Output the (X, Y) coordinate of the center of the cell containing the given text.  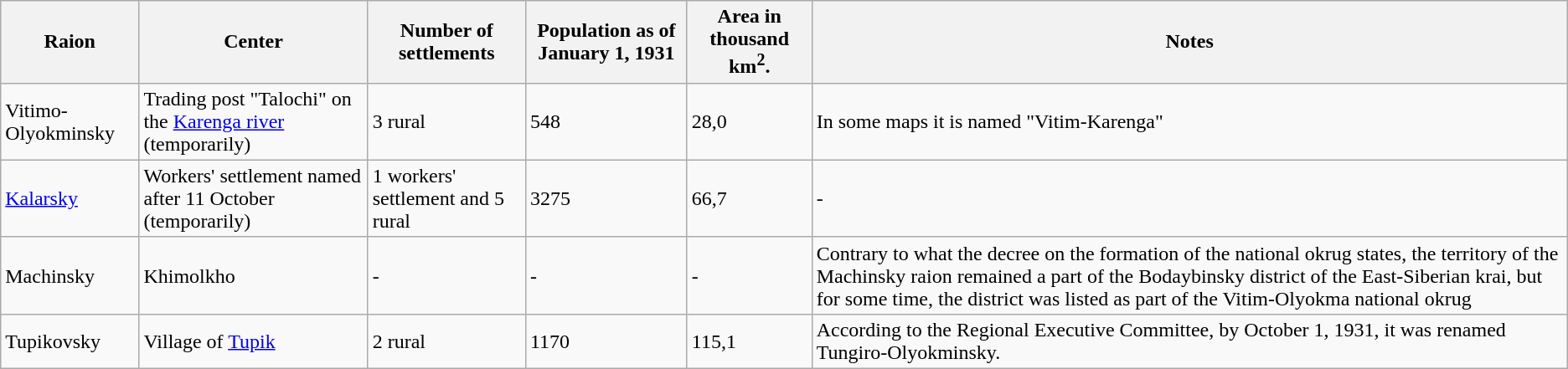
Vitimo-Olyokminsky (70, 121)
3275 (606, 198)
Center (253, 42)
Population as of January 1, 1931 (606, 42)
Tupikovsky (70, 341)
Kalarsky (70, 198)
Workers' settlement named after 11 October (temporarily) (253, 198)
In some maps it is named "Vitim-Karenga" (1189, 121)
Village of Tupik (253, 341)
115,1 (749, 341)
66,7 (749, 198)
3 rural (446, 121)
According to the Regional Executive Committee, by October 1, 1931, it was renamed Tungiro-Olyokminsky. (1189, 341)
Number of settlements (446, 42)
Khimolkho (253, 275)
Trading post "Talochi" on the Karenga river (temporarily) (253, 121)
2 rural (446, 341)
Notes (1189, 42)
Machinsky (70, 275)
Area in thousand km2. (749, 42)
1170 (606, 341)
28,0 (749, 121)
Raion (70, 42)
1 workers' settlement and 5 rural (446, 198)
548 (606, 121)
